For the text-containing cell, return its midpoint in (x, y) coordinate format. 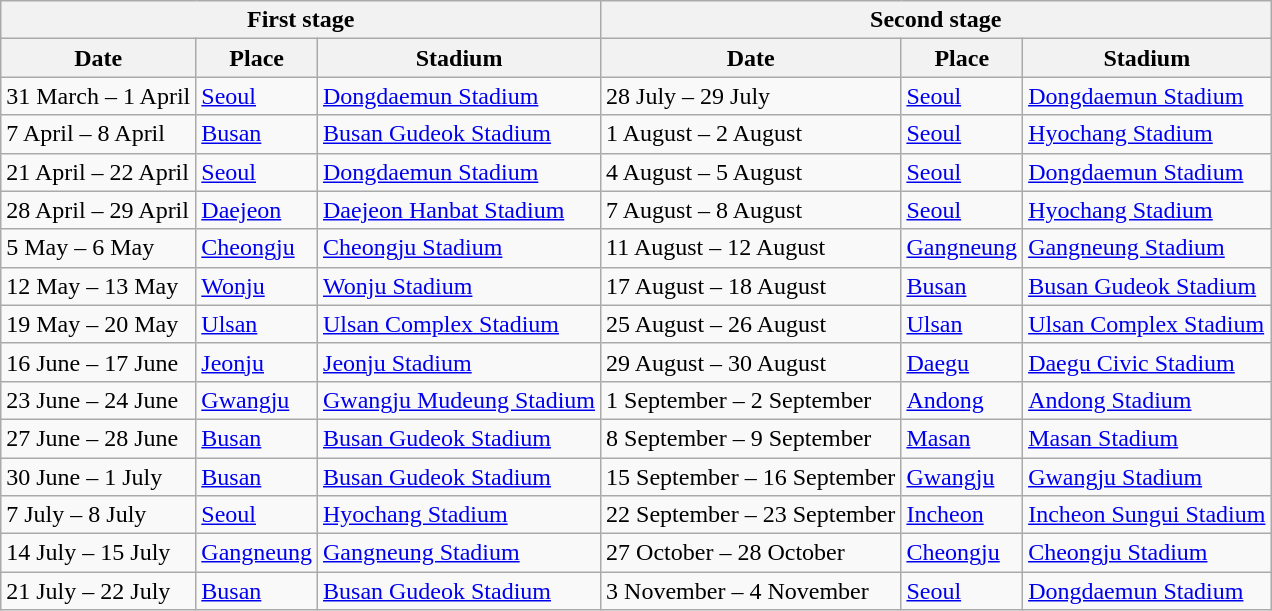
19 May – 20 May (98, 324)
17 August – 18 August (751, 286)
Incheon Sungui Stadium (1147, 515)
Wonju Stadium (460, 286)
5 May – 6 May (98, 248)
7 July – 8 July (98, 515)
8 September – 9 September (751, 438)
23 June – 24 June (98, 400)
4 August – 5 August (751, 172)
7 August – 8 August (751, 210)
Andong Stadium (1147, 400)
1 September – 2 September (751, 400)
Wonju (257, 286)
Gwangju Stadium (1147, 477)
21 April – 22 April (98, 172)
Jeonju Stadium (460, 362)
28 April – 29 April (98, 210)
31 March – 1 April (98, 96)
Daejeon Hanbat Stadium (460, 210)
15 September – 16 September (751, 477)
Daegu (962, 362)
7 April – 8 April (98, 134)
First stage (301, 20)
22 September – 23 September (751, 515)
Andong (962, 400)
Daejeon (257, 210)
Gwangju Mudeung Stadium (460, 400)
14 July – 15 July (98, 553)
25 August – 26 August (751, 324)
28 July – 29 July (751, 96)
Second stage (936, 20)
Masan Stadium (1147, 438)
Jeonju (257, 362)
29 August – 30 August (751, 362)
Daegu Civic Stadium (1147, 362)
16 June – 17 June (98, 362)
Masan (962, 438)
Incheon (962, 515)
30 June – 1 July (98, 477)
27 October – 28 October (751, 553)
1 August – 2 August (751, 134)
3 November – 4 November (751, 591)
11 August – 12 August (751, 248)
12 May – 13 May (98, 286)
27 June – 28 June (98, 438)
21 July – 22 July (98, 591)
